Pinpoint the cell where the given text exists, returning its [X, Y] midpoint coordinate. 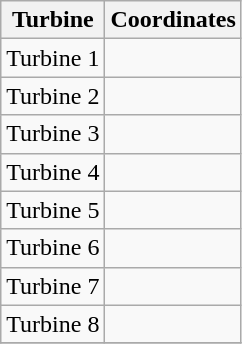
Turbine 2 [53, 96]
Coordinates [173, 20]
Turbine 7 [53, 286]
Turbine 4 [53, 172]
Turbine 5 [53, 210]
Turbine [53, 20]
Turbine 1 [53, 58]
Turbine 6 [53, 248]
Turbine 3 [53, 134]
Turbine 8 [53, 324]
